Provide the (x, y) coordinate of the cell's center where the given text is located.  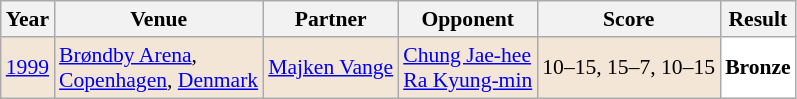
Venue (158, 19)
Partner (330, 19)
Opponent (468, 19)
Year (28, 19)
1999 (28, 68)
10–15, 15–7, 10–15 (628, 68)
Majken Vange (330, 68)
Result (758, 19)
Chung Jae-hee Ra Kyung-min (468, 68)
Bronze (758, 68)
Score (628, 19)
Brøndby Arena,Copenhagen, Denmark (158, 68)
